Return (x, y) of the center of cell containing provided text 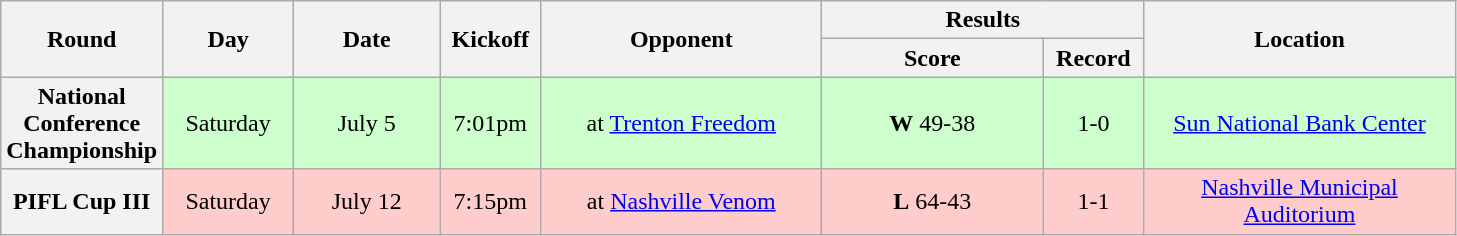
L 64-43 (932, 202)
Date (367, 39)
Sun National Bank Center (1300, 123)
Location (1300, 39)
Record (1094, 58)
National Conference Championship (82, 123)
PIFL Cup III (82, 202)
Round (82, 39)
Score (932, 58)
Results (983, 20)
1-1 (1094, 202)
July 5 (367, 123)
Opponent (682, 39)
W 49-38 (932, 123)
Kickoff (490, 39)
July 12 (367, 202)
7:01pm (490, 123)
7:15pm (490, 202)
Nashville Municipal Auditorium (1300, 202)
at Trenton Freedom (682, 123)
1-0 (1094, 123)
at Nashville Venom (682, 202)
Day (228, 39)
